For the text-containing cell, return its midpoint in [x, y] coordinate format. 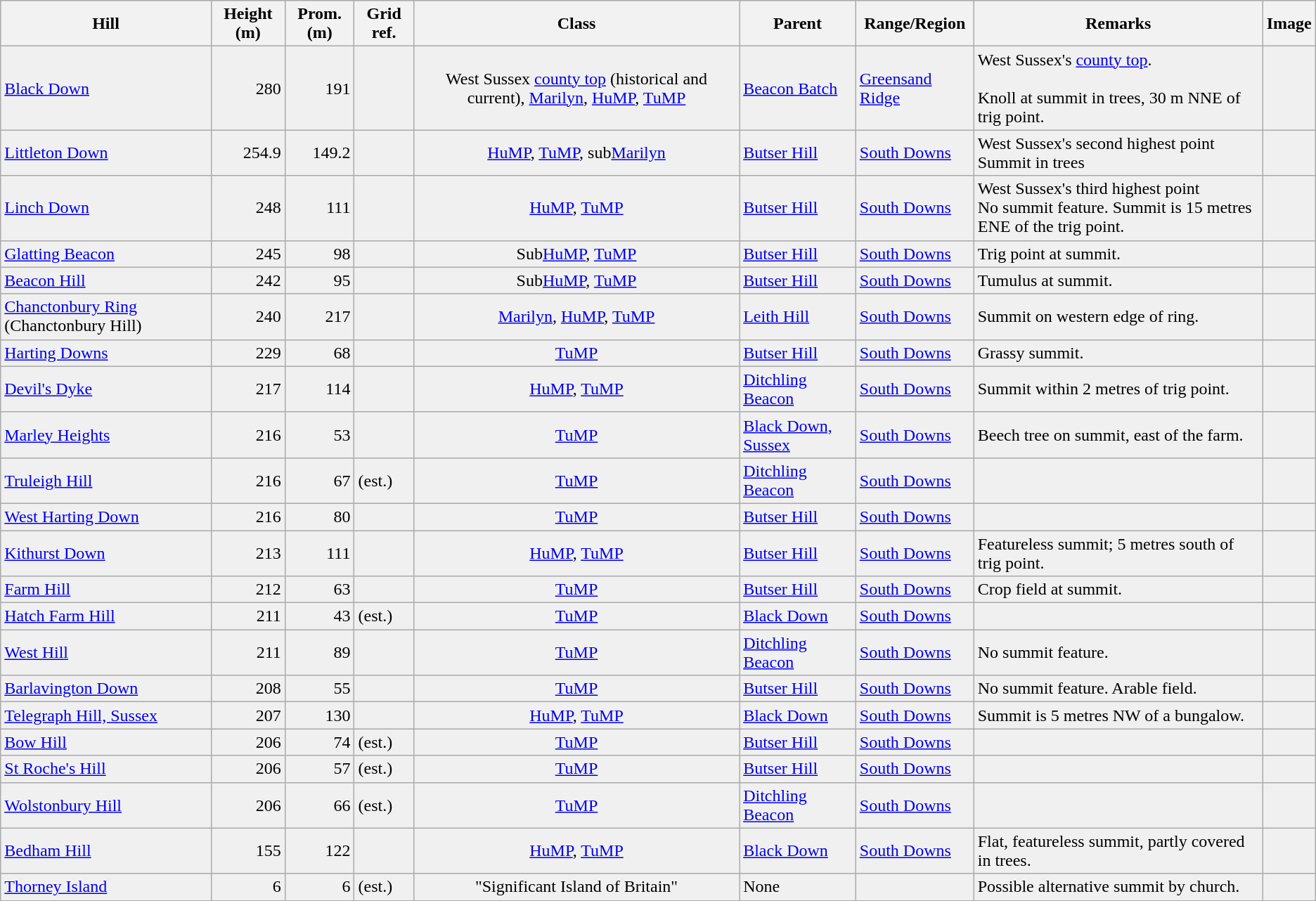
Linch Down [106, 208]
240 [247, 316]
Featureless summit; 5 metres south of trig point. [1118, 552]
Crop field at summit. [1118, 590]
248 [247, 208]
67 [319, 481]
122 [319, 850]
West Sussex's county top.Knoll at summit in trees, 30 m NNE of trig point. [1118, 89]
Image [1289, 24]
Beacon Hill [106, 280]
Parent [798, 24]
114 [319, 389]
208 [247, 689]
280 [247, 89]
Possible alternative summit by church. [1118, 887]
None [798, 887]
254.9 [247, 153]
Height (m) [247, 24]
Black Down, Sussex [798, 434]
242 [247, 280]
Greensand Ridge [915, 89]
245 [247, 254]
Trig point at summit. [1118, 254]
155 [247, 850]
Hill [106, 24]
Telegraph Hill, Sussex [106, 715]
68 [319, 353]
Range/Region [915, 24]
207 [247, 715]
Summit on western edge of ring. [1118, 316]
Leith Hill [798, 316]
53 [319, 434]
191 [319, 89]
Thorney Island [106, 887]
66 [319, 805]
Bow Hill [106, 742]
HuMP, TuMP, subMarilyn [576, 153]
43 [319, 616]
Tumulus at summit. [1118, 280]
Beech tree on summit, east of the farm. [1118, 434]
St Roche's Hill [106, 769]
Class [576, 24]
West Harting Down [106, 517]
No summit feature. [1118, 652]
Glatting Beacon [106, 254]
Summit is 5 metres NW of a bungalow. [1118, 715]
Grid ref. [384, 24]
West Sussex's third highest pointNo summit feature. Summit is 15 metres ENE of the trig point. [1118, 208]
Prom. (m) [319, 24]
95 [319, 280]
West Hill [106, 652]
"Significant Island of Britain" [576, 887]
Beacon Batch [798, 89]
Barlavington Down [106, 689]
57 [319, 769]
West Sussex's second highest pointSummit in trees [1118, 153]
98 [319, 254]
Flat, featureless summit, partly covered in trees. [1118, 850]
Chanctonbury Ring (Chanctonbury Hill) [106, 316]
West Sussex county top (historical and current), Marilyn, HuMP, TuMP [576, 89]
Kithurst Down [106, 552]
229 [247, 353]
Littleton Down [106, 153]
80 [319, 517]
212 [247, 590]
Marilyn, HuMP, TuMP [576, 316]
89 [319, 652]
Devil's Dyke [106, 389]
Harting Downs [106, 353]
No summit feature. Arable field. [1118, 689]
149.2 [319, 153]
130 [319, 715]
Remarks [1118, 24]
Truleigh Hill [106, 481]
Hatch Farm Hill [106, 616]
55 [319, 689]
213 [247, 552]
Grassy summit. [1118, 353]
63 [319, 590]
Marley Heights [106, 434]
Farm Hill [106, 590]
Summit within 2 metres of trig point. [1118, 389]
Bedham Hill [106, 850]
Wolstonbury Hill [106, 805]
74 [319, 742]
